Output the [X, Y] coordinate of the center of the cell containing the given text.  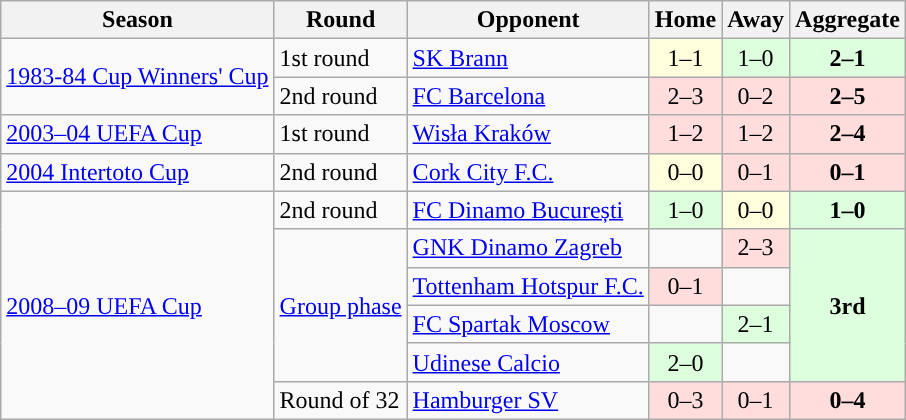
2004 Intertoto Cup [138, 172]
1983-84 Cup Winners' Cup [138, 77]
Udinese Calcio [528, 362]
0–4 [848, 400]
0–2 [756, 96]
0–3 [685, 400]
2003–04 UEFA Cup [138, 134]
2–5 [848, 96]
Group phase [340, 305]
Aggregate [848, 20]
2–0 [685, 362]
FC Barcelona [528, 96]
2–4 [848, 134]
Round [340, 20]
Hamburger SV [528, 400]
GNK Dinamo Zagreb [528, 248]
Opponent [528, 20]
Wisła Kraków [528, 134]
3rd [848, 305]
Home [685, 20]
Season [138, 20]
Cork City F.C. [528, 172]
Round of 32 [340, 400]
Away [756, 20]
FC Spartak Moscow [528, 324]
SK Brann [528, 58]
Tottenham Hotspur F.C. [528, 286]
2008–09 UEFA Cup [138, 305]
1–1 [685, 58]
FC Dinamo București [528, 210]
